Capture the cell that displays the provided text and extract its (X, Y) central coordinate. 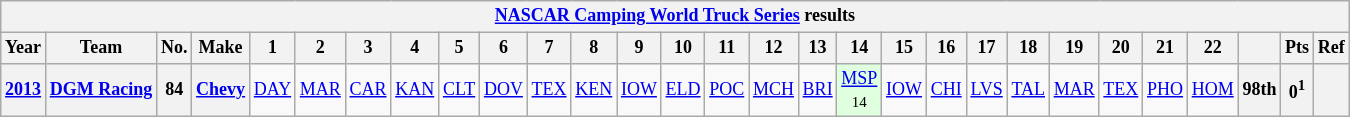
2 (320, 48)
KAN (415, 90)
No. (174, 48)
LVS (986, 90)
10 (683, 48)
22 (1212, 48)
18 (1028, 48)
19 (1074, 48)
9 (640, 48)
CAR (368, 90)
Team (100, 48)
Ref (1331, 48)
17 (986, 48)
Chevy (221, 90)
BRI (818, 90)
DAY (272, 90)
1 (272, 48)
6 (504, 48)
Pts (1298, 48)
21 (1166, 48)
KEN (594, 90)
CLT (460, 90)
15 (904, 48)
CHI (946, 90)
12 (774, 48)
DOV (504, 90)
13 (818, 48)
5 (460, 48)
MCH (774, 90)
NASCAR Camping World Truck Series results (675, 16)
Year (24, 48)
DGM Racing (100, 90)
MSP14 (860, 90)
POC (727, 90)
TAL (1028, 90)
11 (727, 48)
2013 (24, 90)
7 (549, 48)
ELD (683, 90)
8 (594, 48)
20 (1121, 48)
14 (860, 48)
3 (368, 48)
98th (1260, 90)
4 (415, 48)
PHO (1166, 90)
16 (946, 48)
84 (174, 90)
01 (1298, 90)
Make (221, 48)
HOM (1212, 90)
